Detect which cell encompasses the target text, then output its (X, Y) center coordinate. 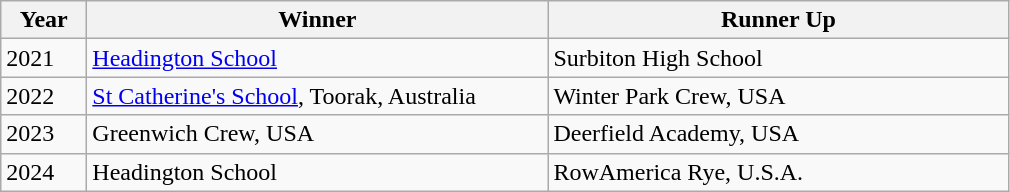
Deerfield Academy, USA (778, 134)
Winner (318, 20)
Greenwich Crew, USA (318, 134)
Surbiton High School (778, 58)
2023 (44, 134)
RowAmerica Rye, U.S.A. (778, 172)
Year (44, 20)
St Catherine's School, Toorak, Australia (318, 96)
Runner Up (778, 20)
2022 (44, 96)
Winter Park Crew, USA (778, 96)
2021 (44, 58)
2024 (44, 172)
